Determine the [X, Y] coordinate at the center of the cell enclosing the given text.  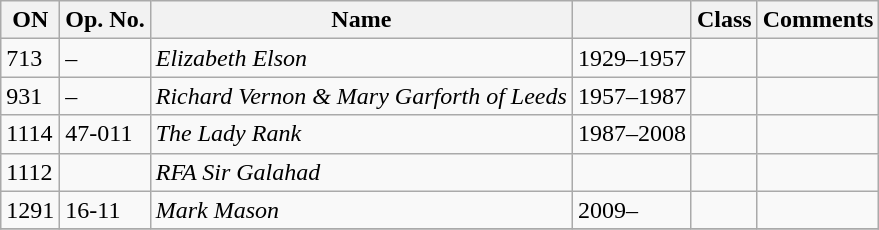
16-11 [105, 210]
Op. No. [105, 20]
Class [724, 20]
1929–1957 [632, 58]
1112 [30, 172]
ON [30, 20]
1957–1987 [632, 96]
1291 [30, 210]
Richard Vernon & Mary Garforth of Leeds [361, 96]
Comments [818, 20]
Elizabeth Elson [361, 58]
47-011 [105, 134]
1114 [30, 134]
Name [361, 20]
2009– [632, 210]
Mark Mason [361, 210]
The Lady Rank [361, 134]
931 [30, 96]
RFA Sir Galahad [361, 172]
1987–2008 [632, 134]
713 [30, 58]
